Identify which cell holds the provided text, then report its [x, y] central coordinate. 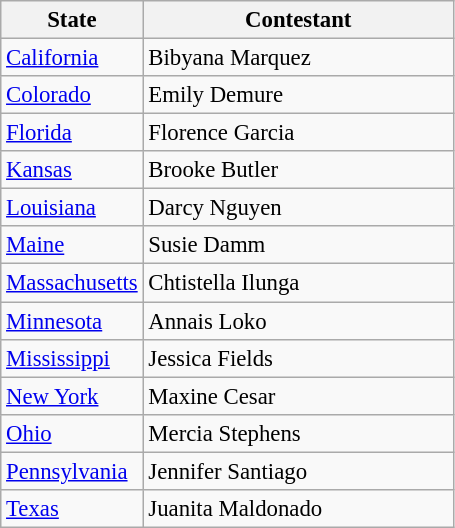
Susie Damm [298, 245]
Pennsylvania [72, 471]
New York [72, 396]
Chtistella Ilunga [298, 283]
Mercia Stephens [298, 433]
Louisiana [72, 208]
Contestant [298, 20]
Brooke Butler [298, 170]
Mississippi [72, 358]
Texas [72, 509]
Maxine Cesar [298, 396]
Jessica Fields [298, 358]
Kansas [72, 170]
Annais Loko [298, 321]
Colorado [72, 95]
Maine [72, 245]
Florence Garcia [298, 133]
Emily Demure [298, 95]
Darcy Nguyen [298, 208]
Minnesota [72, 321]
Ohio [72, 433]
California [72, 58]
State [72, 20]
Massachusetts [72, 283]
Florida [72, 133]
Jennifer Santiago [298, 471]
Juanita Maldonado [298, 509]
Bibyana Marquez [298, 58]
